Output the (X, Y) coordinate of the center of the cell containing the given text.  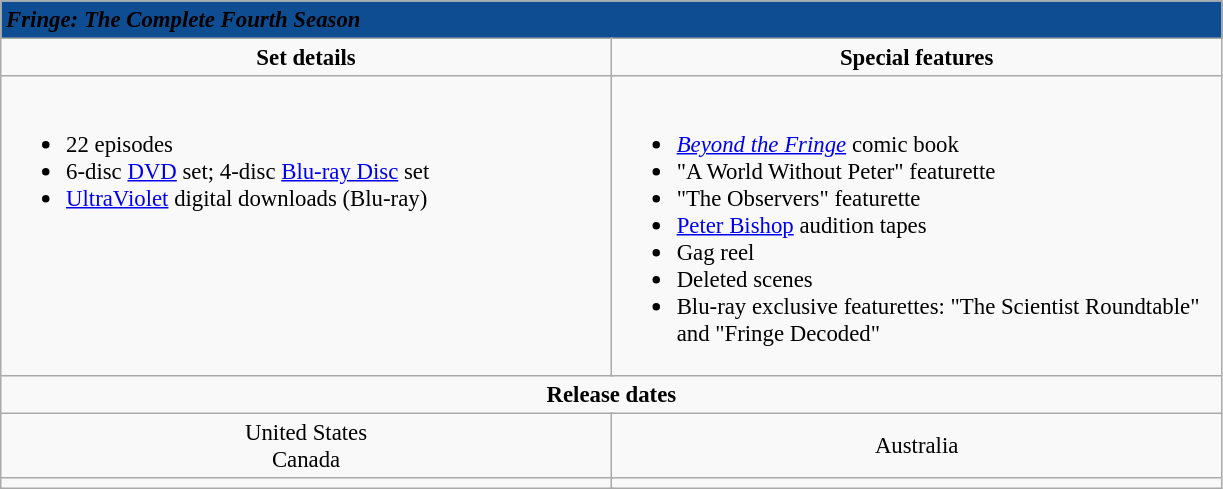
Fringe: The Complete Fourth Season (612, 20)
22 episodes6-disc DVD set; 4-disc Blu-ray Disc setUltraViolet digital downloads (Blu-ray) (306, 226)
Release dates (612, 394)
United StatesCanada (306, 446)
Australia (916, 446)
Set details (306, 58)
Special features (916, 58)
